Find where the given text appears and provide that cell's center as (X, Y) coordinate. 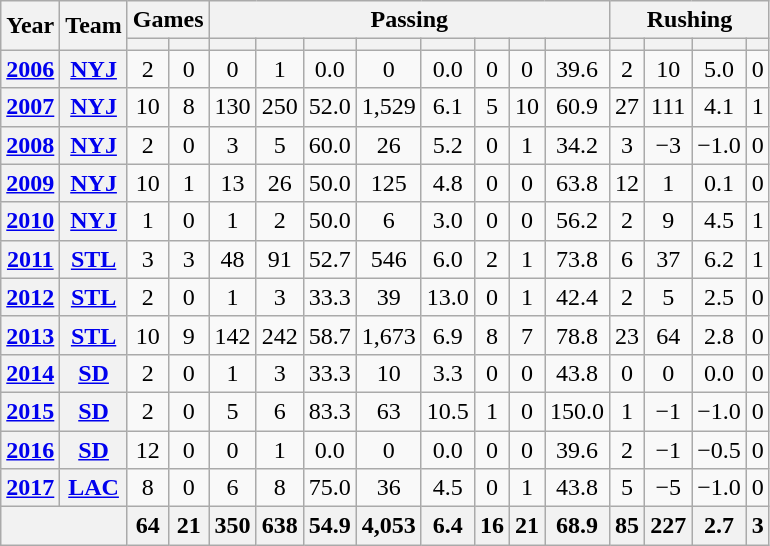
6.0 (448, 259)
56.2 (576, 221)
54.9 (330, 526)
10.5 (448, 411)
63 (388, 411)
2.5 (720, 297)
2006 (30, 69)
2015 (30, 411)
68.9 (576, 526)
5.0 (720, 69)
250 (280, 107)
4,053 (388, 526)
130 (232, 107)
2009 (30, 183)
5.2 (448, 145)
150.0 (576, 411)
Year (30, 26)
125 (388, 183)
638 (280, 526)
−0.5 (720, 449)
2.7 (720, 526)
6.1 (448, 107)
546 (388, 259)
27 (628, 107)
Games (168, 20)
350 (232, 526)
60.9 (576, 107)
2011 (30, 259)
48 (232, 259)
6.4 (448, 526)
−5 (668, 488)
6.2 (720, 259)
13 (232, 183)
75.0 (330, 488)
227 (668, 526)
LAC (94, 488)
242 (280, 335)
0.1 (720, 183)
39 (388, 297)
23 (628, 335)
Passing (409, 20)
2017 (30, 488)
2008 (30, 145)
4.8 (448, 183)
2.8 (720, 335)
34.2 (576, 145)
52.0 (330, 107)
60.0 (330, 145)
42.4 (576, 297)
Team (94, 26)
6.9 (448, 335)
4.1 (720, 107)
52.7 (330, 259)
111 (668, 107)
78.8 (576, 335)
2010 (30, 221)
85 (628, 526)
73.8 (576, 259)
13.0 (448, 297)
−3 (668, 145)
1,673 (388, 335)
2012 (30, 297)
36 (388, 488)
37 (668, 259)
3.3 (448, 373)
7 (526, 335)
16 (492, 526)
Rushing (690, 20)
2016 (30, 449)
2014 (30, 373)
58.7 (330, 335)
63.8 (576, 183)
3.0 (448, 221)
2013 (30, 335)
83.3 (330, 411)
2007 (30, 107)
1,529 (388, 107)
142 (232, 335)
91 (280, 259)
